Detect which cell encompasses the target text, then output its [X, Y] center coordinate. 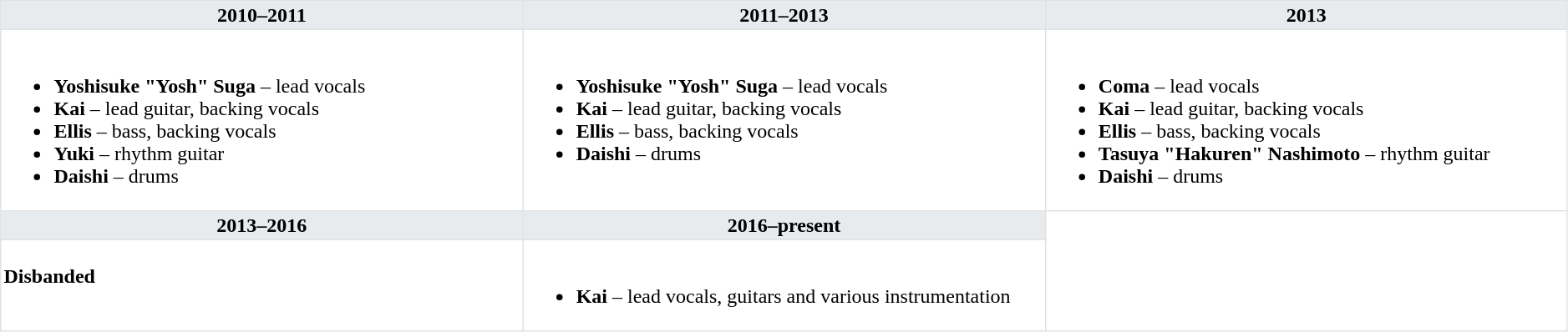
2013 [1307, 15]
2011–2013 [784, 15]
Disbanded [262, 285]
2010–2011 [262, 15]
Coma – lead vocalsKai – lead guitar, backing vocalsEllis – bass, backing vocalsTasuya "Hakuren" Nashimoto – rhythm guitarDaishi – drums [1307, 120]
2013–2016 [262, 225]
Yoshisuke "Yosh" Suga – lead vocalsKai – lead guitar, backing vocalsEllis – bass, backing vocalsDaishi – drums [784, 120]
Yoshisuke "Yosh" Suga – lead vocalsKai – lead guitar, backing vocalsEllis – bass, backing vocalsYuki – rhythm guitarDaishi – drums [262, 120]
Kai – lead vocals, guitars and various instrumentation [784, 285]
2016–present [784, 225]
